Identify which cell holds the provided text, then report its [X, Y] central coordinate. 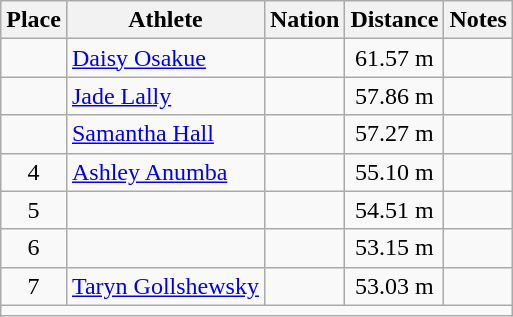
Daisy Osakue [165, 58]
Notes [478, 20]
54.51 m [394, 210]
7 [34, 286]
Nation [304, 20]
4 [34, 172]
Distance [394, 20]
55.10 m [394, 172]
Athlete [165, 20]
Samantha Hall [165, 134]
Place [34, 20]
57.27 m [394, 134]
6 [34, 248]
Taryn Gollshewsky [165, 286]
Jade Lally [165, 96]
53.03 m [394, 286]
57.86 m [394, 96]
Ashley Anumba [165, 172]
53.15 m [394, 248]
5 [34, 210]
61.57 m [394, 58]
